Locate the cell with the specified text and output its (x, y) center coordinate. 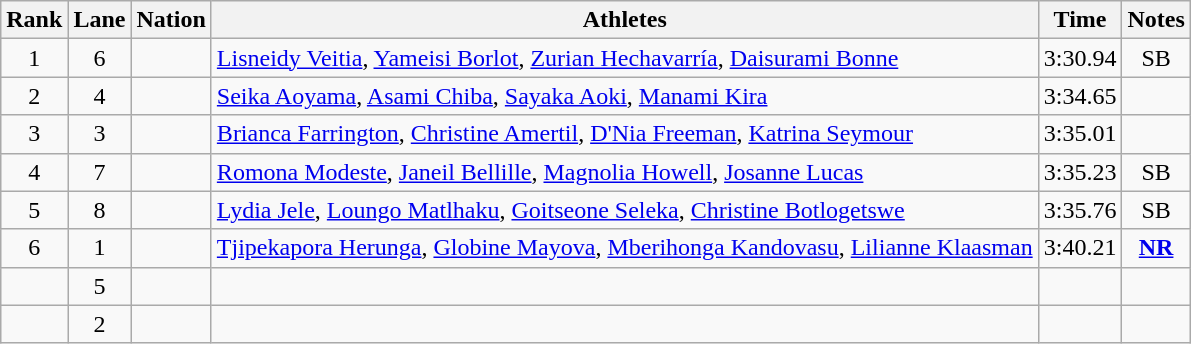
3:35.23 (1080, 172)
Notes (1156, 20)
Brianca Farrington, Christine Amertil, D'Nia Freeman, Katrina Seymour (624, 134)
3:30.94 (1080, 58)
3:35.76 (1080, 210)
3:40.21 (1080, 248)
Nation (171, 20)
Rank (34, 20)
Lisneidy Veitia, Yameisi Borlot, Zurian Hechavarría, Daisurami Bonne (624, 58)
NR (1156, 248)
3:34.65 (1080, 96)
Tjipekapora Herunga, Globine Mayova, Mberihonga Kandovasu, Lilianne Klaasman (624, 248)
Seika Aoyama, Asami Chiba, Sayaka Aoki, Manami Kira (624, 96)
Athletes (624, 20)
Romona Modeste, Janeil Bellille, Magnolia Howell, Josanne Lucas (624, 172)
Lane (100, 20)
3:35.01 (1080, 134)
7 (100, 172)
Lydia Jele, Loungo Matlhaku, Goitseone Seleka, Christine Botlogetswe (624, 210)
8 (100, 210)
Time (1080, 20)
